Extract the (X, Y) coordinate from the center of the cell holding the provided text.  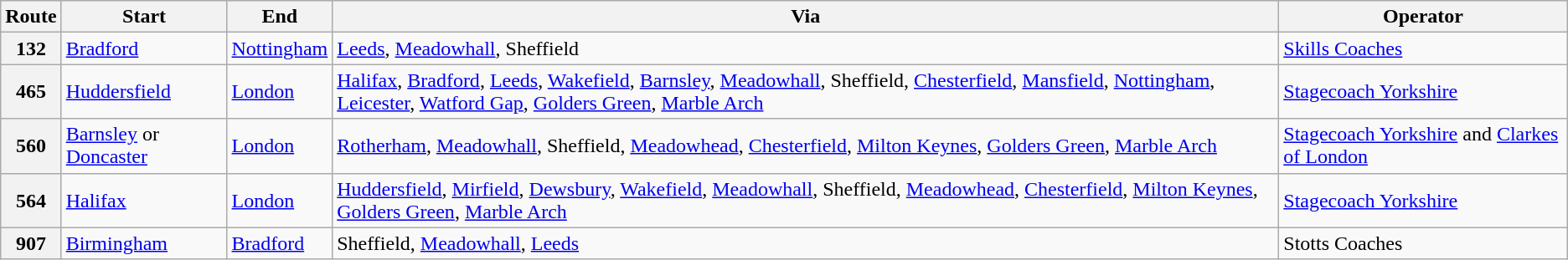
Leeds, Meadowhall, Sheffield (806, 48)
564 (31, 201)
Huddersfield, Mirfield, Dewsbury, Wakefield, Meadowhall, Sheffield, Meadowhead, Chesterfield, Milton Keynes, Golders Green, Marble Arch (806, 201)
Stotts Coaches (1423, 243)
Skills Coaches (1423, 48)
Nottingham (280, 48)
465 (31, 92)
Start (144, 17)
Sheffield, Meadowhall, Leeds (806, 243)
Barnsley or Doncaster (144, 145)
Birmingham (144, 243)
560 (31, 145)
Huddersfield (144, 92)
907 (31, 243)
Halifax (144, 201)
Rotherham, Meadowhall, Sheffield, Meadowhead, Chesterfield, Milton Keynes, Golders Green, Marble Arch (806, 145)
132 (31, 48)
Via (806, 17)
Stagecoach Yorkshire and Clarkes of London (1423, 145)
End (280, 17)
Route (31, 17)
Operator (1423, 17)
